Search for the cell housing the specified text and yield its (X, Y) center coordinate. 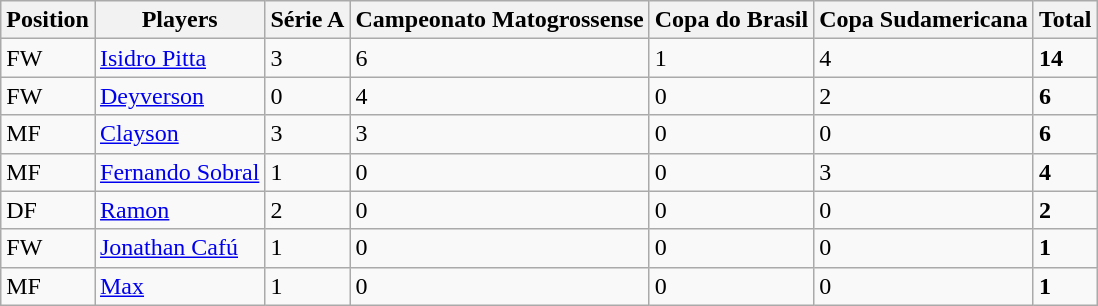
Jonathan Cafú (179, 248)
Total (1065, 20)
Ramon (179, 210)
Fernando Sobral (179, 172)
14 (1065, 58)
Clayson (179, 134)
Copa Sudamericana (924, 20)
Players (179, 20)
DF (48, 210)
Série A (308, 20)
Position (48, 20)
Max (179, 286)
Deyverson (179, 96)
Copa do Brasil (731, 20)
Campeonato Matogrossense (500, 20)
Isidro Pitta (179, 58)
